From the cell containing the given text, extract its center point as (x, y) coordinate. 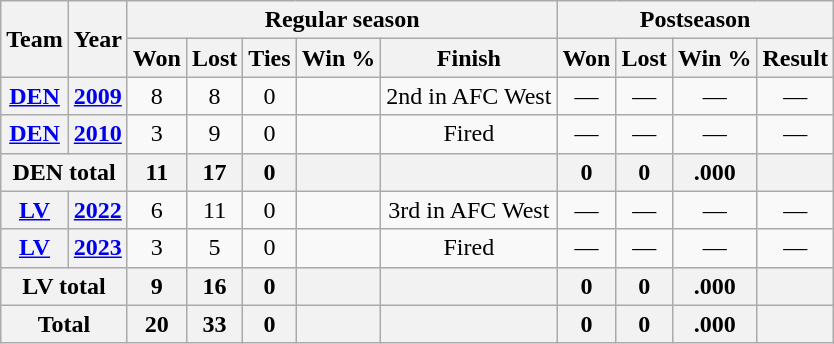
DEN total (64, 172)
Postseason (696, 20)
17 (214, 172)
33 (214, 324)
20 (156, 324)
16 (214, 286)
2010 (98, 134)
Year (98, 39)
2022 (98, 210)
2nd in AFC West (469, 96)
3rd in AFC West (469, 210)
LV total (64, 286)
Total (64, 324)
2009 (98, 96)
Regular season (342, 20)
Result (795, 58)
5 (214, 248)
Finish (469, 58)
6 (156, 210)
Team (35, 39)
Ties (270, 58)
2023 (98, 248)
